Return the (x, y) coordinate for the center point of the cell that contains the specified text.  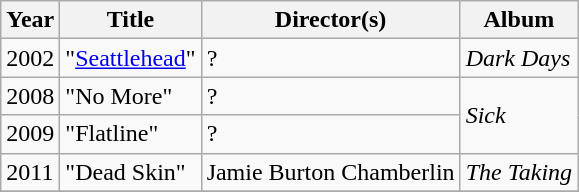
"No More" (130, 96)
Album (519, 20)
Jamie Burton Chamberlin (330, 172)
2011 (30, 172)
Director(s) (330, 20)
2008 (30, 96)
"Dead Skin" (130, 172)
Title (130, 20)
2009 (30, 134)
"Flatline" (130, 134)
"Seattlehead" (130, 58)
The Taking (519, 172)
2002 (30, 58)
Year (30, 20)
Sick (519, 115)
Dark Days (519, 58)
